For the text-containing cell, return its midpoint in [x, y] coordinate format. 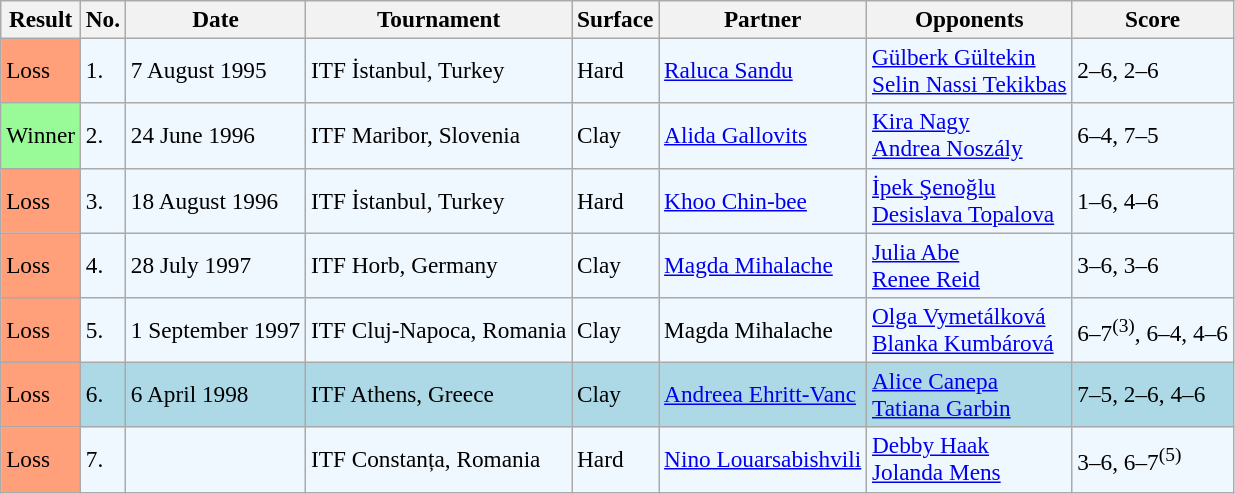
No. [102, 19]
Gülberk Gültekin Selin Nassi Tekikbas [970, 70]
Kira Nagy Andrea Noszály [970, 136]
ITF Athens, Greece [439, 394]
6 April 1998 [215, 394]
Alice Canepa Tatiana Garbin [970, 394]
Result [41, 19]
2. [102, 136]
28 July 1997 [215, 264]
Winner [41, 136]
18 August 1996 [215, 200]
ITF Constanța, Romania [439, 460]
5. [102, 330]
Nino Louarsabishvili [763, 460]
3–6, 6–7(5) [1152, 460]
1. [102, 70]
6–7(3), 6–4, 4–6 [1152, 330]
Opponents [970, 19]
1 September 1997 [215, 330]
Olga Vymetálková Blanka Kumbárová [970, 330]
Debby Haak Jolanda Mens [970, 460]
ITF Horb, Germany [439, 264]
ITF Cluj-Napoca, Romania [439, 330]
7–5, 2–6, 4–6 [1152, 394]
2–6, 2–6 [1152, 70]
24 June 1996 [215, 136]
3–6, 3–6 [1152, 264]
Andreea Ehritt-Vanc [763, 394]
Khoo Chin-bee [763, 200]
Tournament [439, 19]
7 August 1995 [215, 70]
Date [215, 19]
Surface [616, 19]
İpek Şenoğlu Desislava Topalova [970, 200]
Alida Gallovits [763, 136]
1–6, 4–6 [1152, 200]
3. [102, 200]
Raluca Sandu [763, 70]
7. [102, 460]
4. [102, 264]
Partner [763, 19]
6. [102, 394]
Julia Abe Renee Reid [970, 264]
6–4, 7–5 [1152, 136]
Score [1152, 19]
ITF Maribor, Slovenia [439, 136]
